Determine the [x, y] coordinate at the center of the cell enclosing the given text.  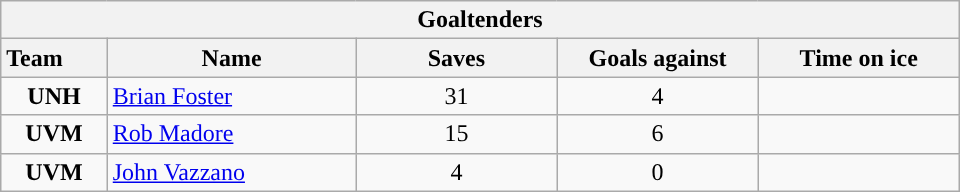
0 [658, 172]
Goaltenders [480, 20]
Rob Madore [232, 134]
15 [456, 134]
Team [54, 58]
Time on ice [858, 58]
Brian Foster [232, 96]
31 [456, 96]
Name [232, 58]
Goals against [658, 58]
6 [658, 134]
John Vazzano [232, 172]
UNH [54, 96]
Saves [456, 58]
